Identify which cell holds the provided text, then report its (x, y) central coordinate. 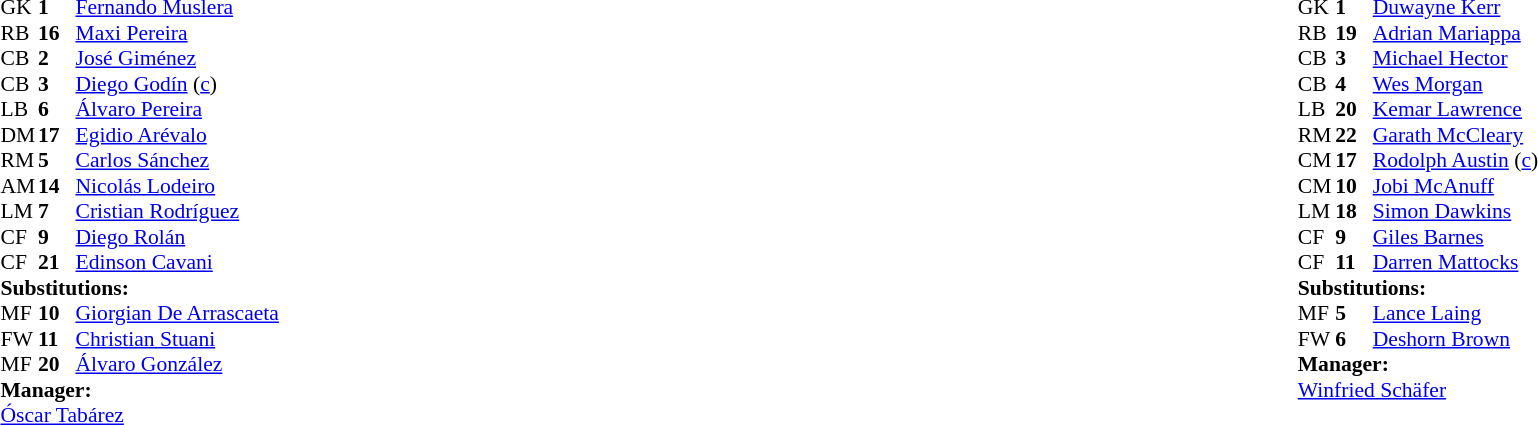
2 (57, 59)
Diego Rolán (178, 237)
4 (1354, 84)
Substitutions: (139, 288)
16 (57, 33)
Maxi Pereira (178, 33)
19 (1354, 33)
Álvaro González (178, 365)
Diego Godín (c) (178, 84)
Giorgian De Arrascaeta (178, 313)
DM (19, 135)
Álvaro Pereira (178, 109)
7 (57, 211)
Christian Stuani (178, 339)
José Giménez (178, 59)
Cristian Rodríguez (178, 211)
Egidio Arévalo (178, 135)
22 (1354, 135)
Carlos Sánchez (178, 161)
AM (19, 186)
Nicolás Lodeiro (178, 186)
21 (57, 263)
18 (1354, 211)
Manager: (139, 390)
14 (57, 186)
Edinson Cavani (178, 263)
